Search for the cell housing the specified text and yield its [X, Y] center coordinate. 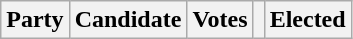
Votes [220, 20]
Candidate [128, 20]
Party [35, 20]
Elected [308, 20]
